From the cell containing the given text, extract its center point as (X, Y) coordinate. 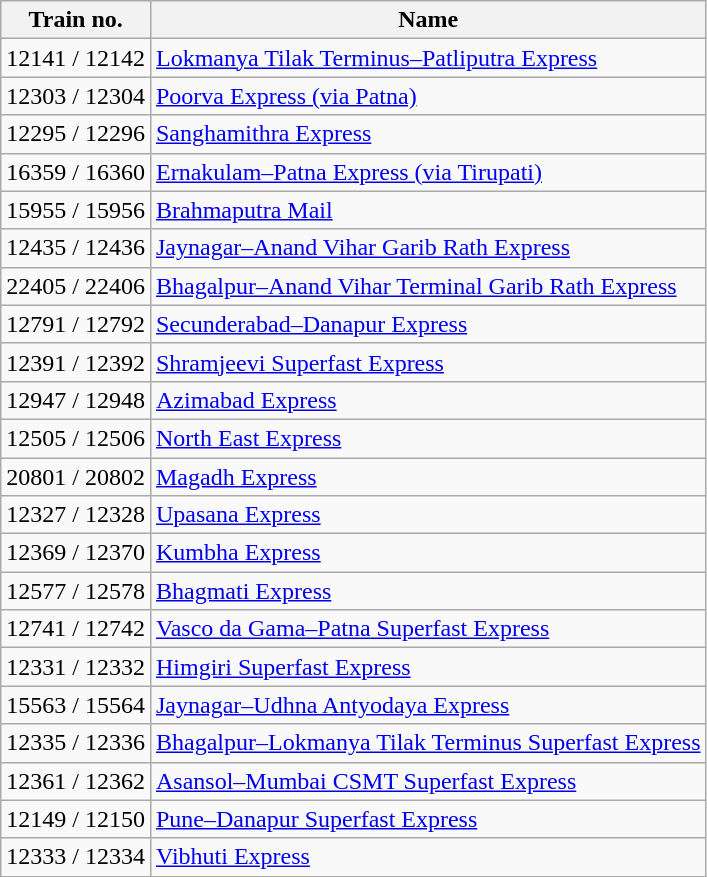
12369 / 12370 (76, 553)
12327 / 12328 (76, 515)
15563 / 15564 (76, 705)
Pune–Danapur Superfast Express (428, 819)
12335 / 12336 (76, 743)
12149 / 12150 (76, 819)
12303 / 12304 (76, 96)
Secunderabad–Danapur Express (428, 324)
Vasco da Gama–Patna Superfast Express (428, 629)
Name (428, 20)
12141 / 12142 (76, 58)
Ernakulam–Patna Express (via Tirupati) (428, 172)
12331 / 12332 (76, 667)
Jaynagar–Anand Vihar Garib Rath Express (428, 248)
12577 / 12578 (76, 591)
22405 / 22406 (76, 286)
12435 / 12436 (76, 248)
20801 / 20802 (76, 477)
Azimabad Express (428, 400)
Bhagmati Express (428, 591)
Lokmanya Tilak Terminus–Patliputra Express (428, 58)
12295 / 12296 (76, 134)
12791 / 12792 (76, 324)
Brahmaputra Mail (428, 210)
Bhagalpur–Anand Vihar Terminal Garib Rath Express (428, 286)
12333 / 12334 (76, 857)
Vibhuti Express (428, 857)
12391 / 12392 (76, 362)
Train no. (76, 20)
Kumbha Express (428, 553)
North East Express (428, 438)
Jaynagar–Udhna Antyodaya Express (428, 705)
Himgiri Superfast Express (428, 667)
15955 / 15956 (76, 210)
12947 / 12948 (76, 400)
12741 / 12742 (76, 629)
Asansol–Mumbai CSMT Superfast Express (428, 781)
Sanghamithra Express (428, 134)
12361 / 12362 (76, 781)
Bhagalpur–Lokmanya Tilak Terminus Superfast Express (428, 743)
Shramjeevi Superfast Express (428, 362)
16359 / 16360 (76, 172)
Magadh Express (428, 477)
Poorva Express (via Patna) (428, 96)
Upasana Express (428, 515)
12505 / 12506 (76, 438)
